Extract the (x, y) coordinate from the center of the cell holding the provided text.  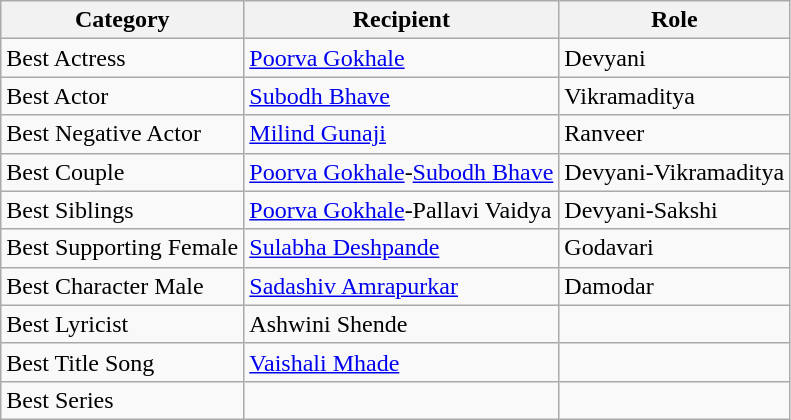
Devyani-Sakshi (674, 210)
Best Negative Actor (122, 134)
Ranveer (674, 134)
Best Supporting Female (122, 248)
Best Lyricist (122, 324)
Devyani (674, 58)
Sulabha Deshpande (402, 248)
Recipient (402, 20)
Best Actress (122, 58)
Category (122, 20)
Best Series (122, 400)
Role (674, 20)
Poorva Gokhale (402, 58)
Poorva Gokhale-Pallavi Vaidya (402, 210)
Best Siblings (122, 210)
Best Title Song (122, 362)
Sadashiv Amrapurkar (402, 286)
Damodar (674, 286)
Vaishali Mhade (402, 362)
Best Couple (122, 172)
Best Actor (122, 96)
Devyani-Vikramaditya (674, 172)
Milind Gunaji (402, 134)
Poorva Gokhale-Subodh Bhave (402, 172)
Ashwini Shende (402, 324)
Godavari (674, 248)
Vikramaditya (674, 96)
Best Character Male (122, 286)
Subodh Bhave (402, 96)
